Find where the given text appears and provide that cell's center as [X, Y] coordinate. 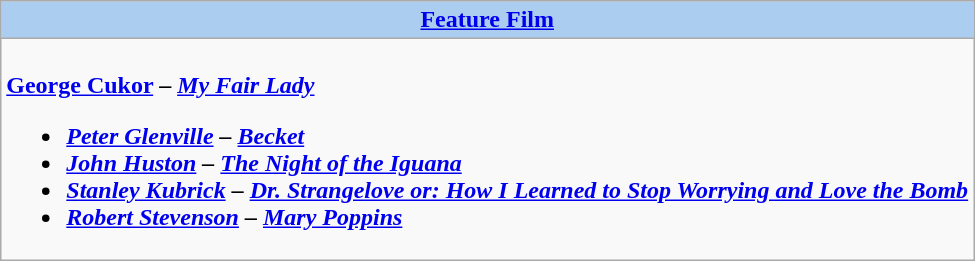
Feature Film [488, 20]
